Determine the [X, Y] coordinate at the center of the cell enclosing the given text.  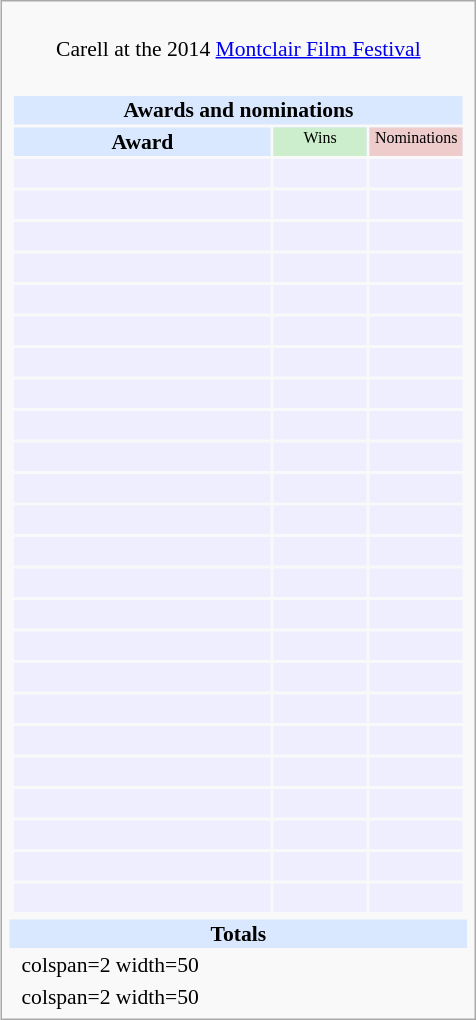
Awards and nominations [238, 110]
Wins [320, 141]
Awards and nominations Award Wins Nominations [239, 491]
Carell at the 2014 Montclair Film Festival [239, 36]
Nominations [416, 141]
Totals [239, 933]
Award [142, 141]
